For the text-containing cell, return its midpoint in [x, y] coordinate format. 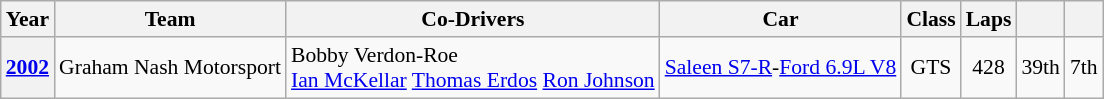
2002 [28, 68]
Co-Drivers [473, 19]
Year [28, 19]
Bobby Verdon-Roe Ian McKellar Thomas Erdos Ron Johnson [473, 68]
Car [781, 19]
GTS [930, 68]
7th [1084, 68]
39th [1040, 68]
Laps [989, 19]
428 [989, 68]
Graham Nash Motorsport [170, 68]
Class [930, 19]
Team [170, 19]
Saleen S7-R-Ford 6.9L V8 [781, 68]
